Search for the cell housing the specified text and yield its (X, Y) center coordinate. 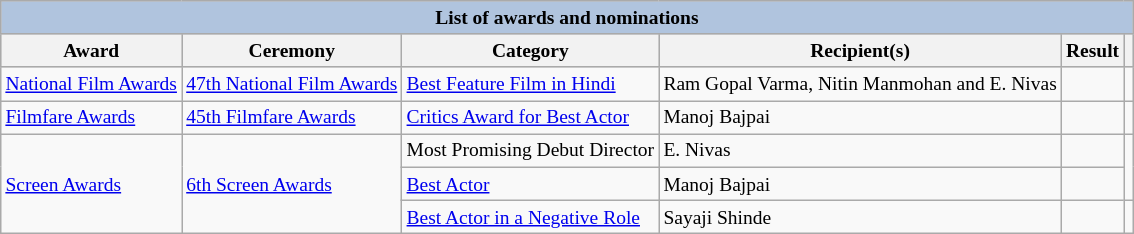
Critics Award for Best Actor (530, 118)
Most Promising Debut Director (530, 150)
Best Feature Film in Hindi (530, 84)
Award (92, 50)
Screen Awards (92, 184)
List of awards and nominations (567, 18)
National Film Awards (92, 84)
Best Actor (530, 184)
Filmfare Awards (92, 118)
Best Actor in a Negative Role (530, 216)
Result (1092, 50)
Ram Gopal Varma, Nitin Manmohan and E. Nivas (860, 84)
Ceremony (292, 50)
Category (530, 50)
Recipient(s) (860, 50)
Sayaji Shinde (860, 216)
47th National Film Awards (292, 84)
E. Nivas (860, 150)
6th Screen Awards (292, 184)
45th Filmfare Awards (292, 118)
